Return (X, Y) of the center of cell containing provided text 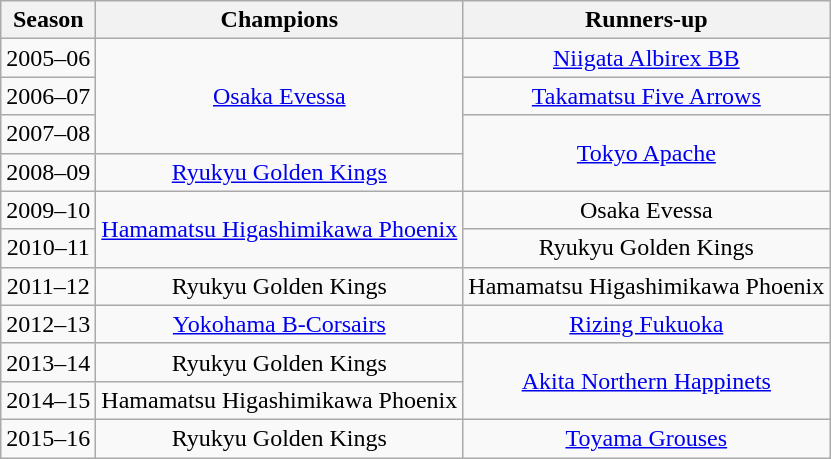
2010–11 (48, 248)
Champions (280, 20)
2007–08 (48, 134)
Rizing Fukuoka (646, 324)
2005–06 (48, 58)
2015–16 (48, 438)
2014–15 (48, 400)
2009–10 (48, 210)
2012–13 (48, 324)
Season (48, 20)
Yokohama B-Corsairs (280, 324)
Akita Northern Happinets (646, 381)
2013–14 (48, 362)
Takamatsu Five Arrows (646, 96)
Runners-up (646, 20)
Tokyo Apache (646, 153)
Niigata Albirex BB (646, 58)
2006–07 (48, 96)
2008–09 (48, 172)
Toyama Grouses (646, 438)
2011–12 (48, 286)
